Pinpoint the cell where the given text exists, returning its (x, y) midpoint coordinate. 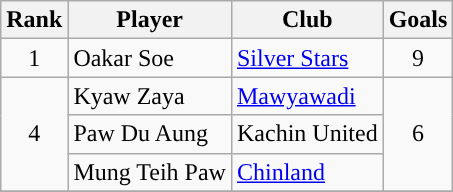
9 (418, 58)
Mung Teih Paw (150, 172)
1 (34, 58)
Chinland (307, 172)
Club (307, 20)
Player (150, 20)
Oakar Soe (150, 58)
Rank (34, 20)
Goals (418, 20)
Paw Du Aung (150, 134)
6 (418, 134)
Mawyawadi (307, 96)
4 (34, 134)
Kachin United (307, 134)
Silver Stars (307, 58)
Kyaw Zaya (150, 96)
